Pinpoint the cell where the given text exists, returning its [X, Y] midpoint coordinate. 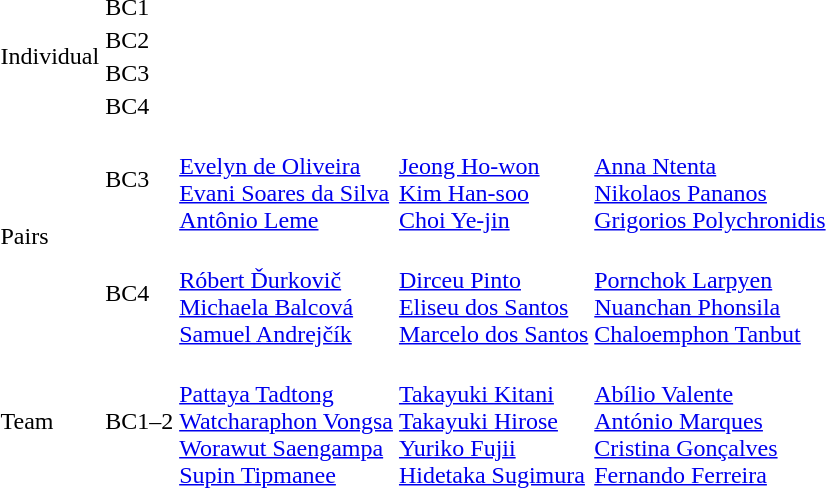
Dirceu PintoEliseu dos SantosMarcelo dos Santos [493, 294]
Róbert ĎurkovičMichaela BalcováSamuel Andrejčík [286, 294]
Jeong Ho-wonKim Han-sooChoi Ye-jin [493, 180]
Evelyn de OliveiraEvani Soares da SilvaAntônio Leme [286, 180]
BC2 [140, 40]
